Locate the cell with the specified text and output its (x, y) center coordinate. 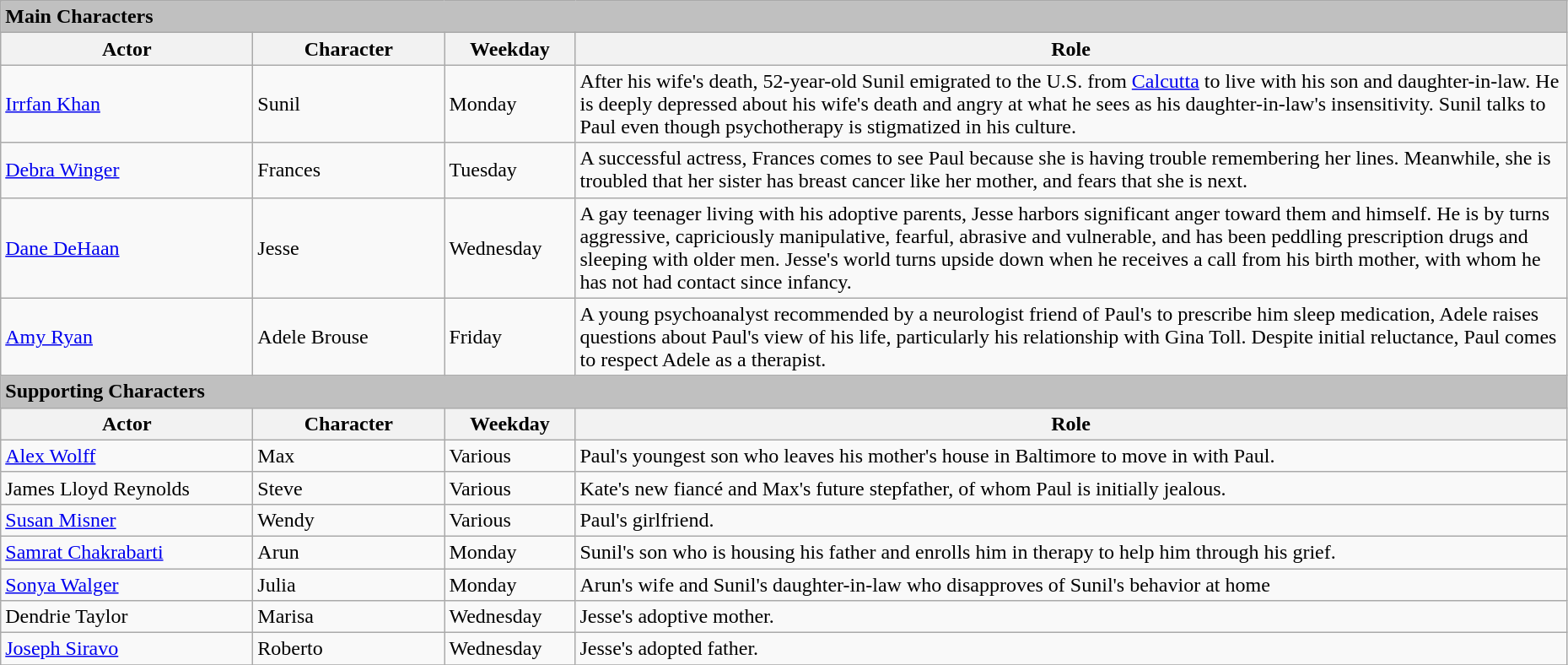
Main Characters (784, 17)
Jesse's adoptive mother. (1071, 617)
Arun's wife and Sunil's daughter-in-law who disapproves of Sunil's behavior at home (1071, 585)
Friday (509, 337)
Joseph Siravo (127, 649)
Tuesday (509, 170)
James Lloyd Reynolds (127, 488)
Roberto (349, 649)
Arun (349, 552)
Julia (349, 585)
Marisa (349, 617)
Max (349, 456)
Paul's girlfriend. (1071, 520)
Steve (349, 488)
Susan Misner (127, 520)
Jesse's adopted father. (1071, 649)
Samrat Chakrabarti (127, 552)
Amy Ryan (127, 337)
Dane DeHaan (127, 248)
Sunil's son who is housing his father and enrolls him in therapy to help him through his grief. (1071, 552)
Sonya Walger (127, 585)
Wendy (349, 520)
Dendrie Taylor (127, 617)
Kate's new fiancé and Max's future stepfather, of whom Paul is initially jealous. (1071, 488)
Frances (349, 170)
Paul's youngest son who leaves his mother's house in Baltimore to move in with Paul. (1071, 456)
Alex Wolff (127, 456)
Supporting Characters (784, 392)
Irrfan Khan (127, 104)
Adele Brouse (349, 337)
Debra Winger (127, 170)
Jesse (349, 248)
Sunil (349, 104)
